Detect which cell encompasses the target text, then output its [X, Y] center coordinate. 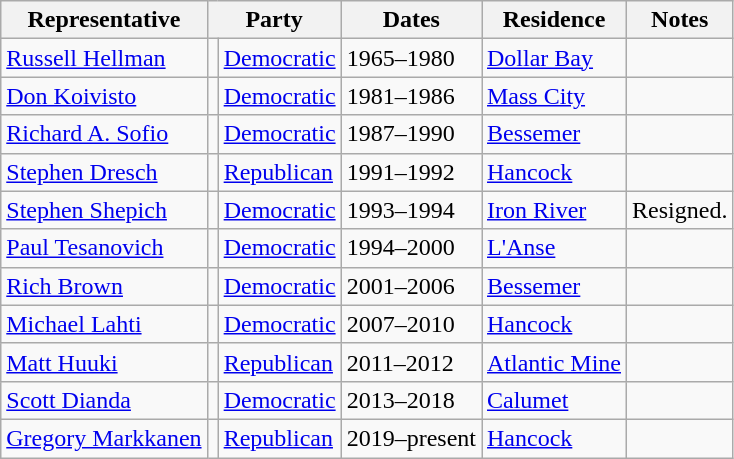
Mass City [554, 96]
Resigned. [680, 210]
Don Koivisto [104, 96]
2011–2012 [411, 362]
1987–1990 [411, 134]
Paul Tesanovich [104, 248]
2001–2006 [411, 286]
Dates [411, 20]
Russell Hellman [104, 58]
Notes [680, 20]
1981–1986 [411, 96]
1965–1980 [411, 58]
Iron River [554, 210]
Residence [554, 20]
Atlantic Mine [554, 362]
Calumet [554, 400]
1993–1994 [411, 210]
Dollar Bay [554, 58]
2007–2010 [411, 324]
Rich Brown [104, 286]
Stephen Shepich [104, 210]
2019–present [411, 438]
1994–2000 [411, 248]
Matt Huuki [104, 362]
Gregory Markkanen [104, 438]
Michael Lahti [104, 324]
Representative [104, 20]
Party [274, 20]
1991–1992 [411, 172]
Scott Dianda [104, 400]
L'Anse [554, 248]
2013–2018 [411, 400]
Richard A. Sofio [104, 134]
Stephen Dresch [104, 172]
